Scan for the cell matching the given text and deliver its [X, Y] coordinate at center. 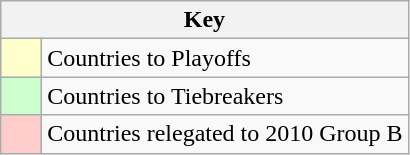
Countries relegated to 2010 Group B [225, 134]
Countries to Tiebreakers [225, 96]
Key [204, 20]
Countries to Playoffs [225, 58]
